For the text-containing cell, return its midpoint in [x, y] coordinate format. 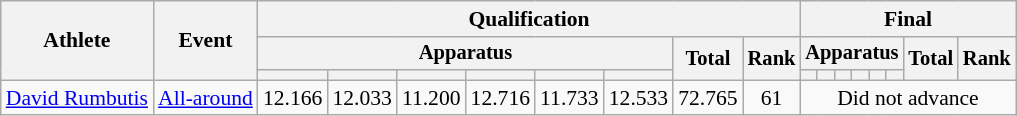
11.200 [432, 98]
72.765 [708, 98]
Final [908, 19]
Event [206, 40]
12.033 [362, 98]
12.533 [638, 98]
David Rumbutis [77, 98]
12.166 [292, 98]
All-around [206, 98]
11.733 [570, 98]
61 [772, 98]
Qualification [529, 19]
Athlete [77, 40]
Did not advance [908, 98]
12.716 [500, 98]
